Return the [X, Y] coordinate for the center point of the cell that contains the specified text.  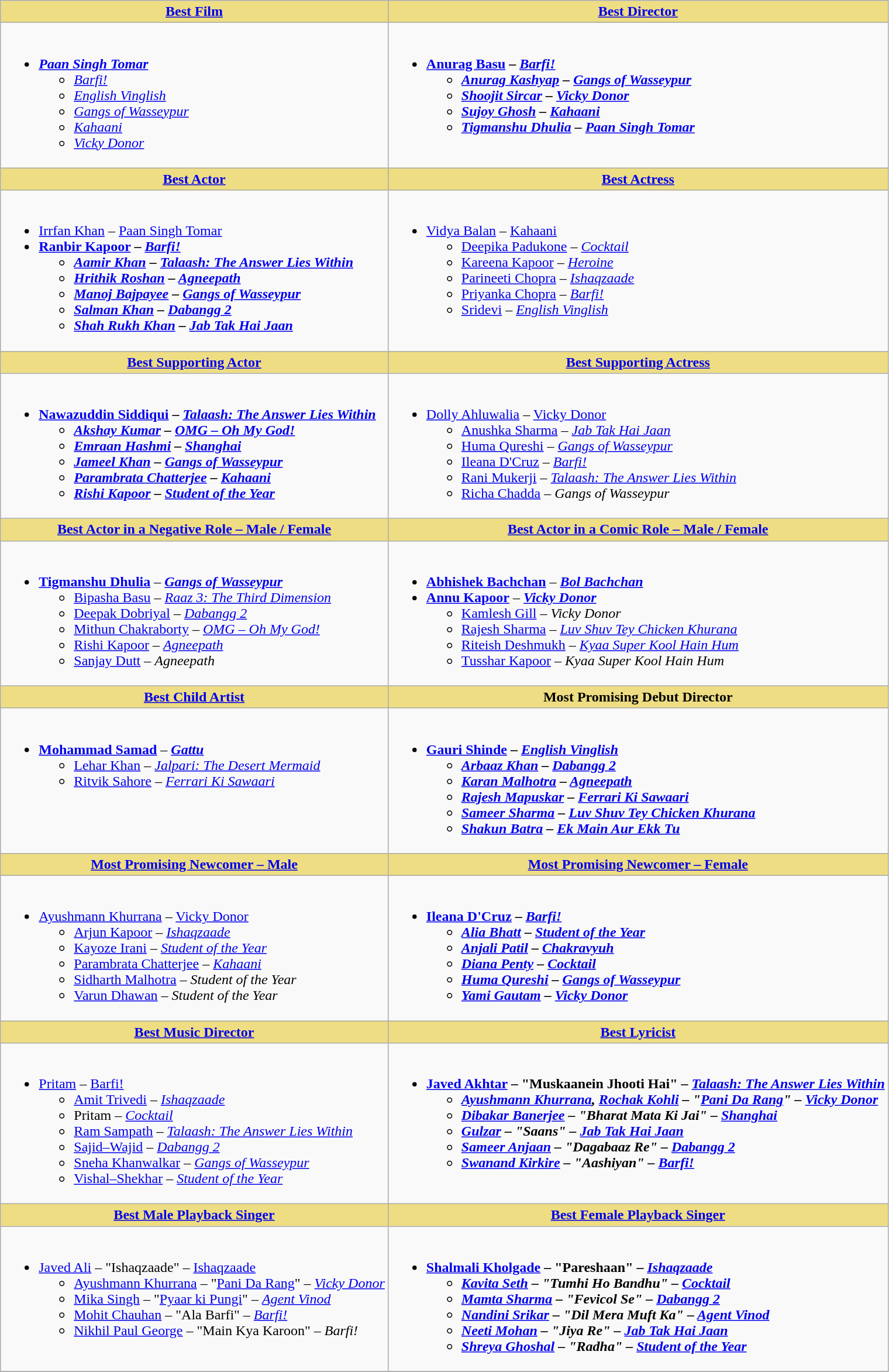
Most Promising Newcomer – Male [194, 864]
Best Actor in a Comic Role – Male / Female [638, 529]
Best Female Playback Singer [638, 1215]
Mohammad Samad – GattuLehar Khan – Jalpari: The Desert MermaidRitvik Sahore – Ferrari Ki Sawaari [194, 780]
Most Promising Newcomer – Female [638, 864]
Best Director [638, 12]
Best Male Playback Singer [194, 1215]
Anurag Basu – Barfi!Anurag Kashyap – Gangs of WasseypurShoojit Sircar – Vicky DonorSujoy Ghosh – KahaaniTigmanshu Dhulia – Paan Singh Tomar [638, 95]
Best Supporting Actor [194, 362]
Best Lyricist [638, 1031]
Most Promising Debut Director [638, 697]
Best Actor in a Negative Role – Male / Female [194, 529]
Best Music Director [194, 1031]
Best Supporting Actress [638, 362]
Best Film [194, 12]
Best Actor [194, 179]
Best Actress [638, 179]
Best Child Artist [194, 697]
Paan Singh TomarBarfi!English VinglishGangs of WasseypurKahaaniVicky Donor [194, 95]
